Return the [x, y] coordinate for the center point of the cell that contains the specified text.  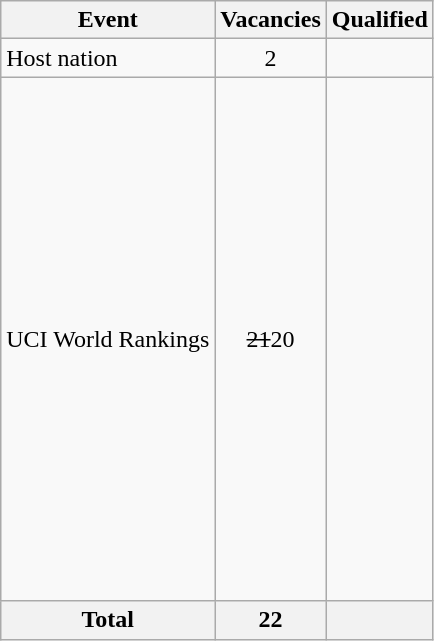
Total [108, 620]
Qualified [380, 20]
UCI World Rankings [108, 339]
22 [271, 620]
Vacancies [271, 20]
Host nation [108, 58]
Event [108, 20]
2120 [271, 339]
2 [271, 58]
